Pinpoint the cell where the given text exists, returning its [x, y] midpoint coordinate. 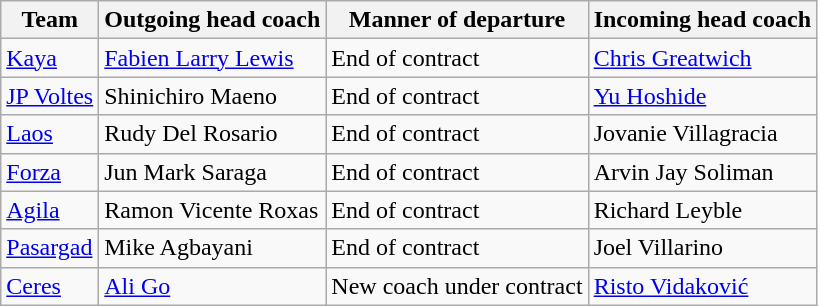
Shinichiro Maeno [212, 96]
Pasargad [50, 248]
Jun Mark Saraga [212, 172]
Agila [50, 210]
Yu Hoshide [702, 96]
Team [50, 20]
Laos [50, 134]
New coach under contract [457, 286]
Richard Leyble [702, 210]
Ali Go [212, 286]
JP Voltes [50, 96]
Outgoing head coach [212, 20]
Mike Agbayani [212, 248]
Arvin Jay Soliman [702, 172]
Risto Vidaković [702, 286]
Fabien Larry Lewis [212, 58]
Manner of departure [457, 20]
Kaya [50, 58]
Jovanie Villagracia [702, 134]
Ramon Vicente Roxas [212, 210]
Chris Greatwich [702, 58]
Incoming head coach [702, 20]
Rudy Del Rosario [212, 134]
Forza [50, 172]
Ceres [50, 286]
Joel Villarino [702, 248]
